Locate the cell with the specified text and output its [X, Y] center coordinate. 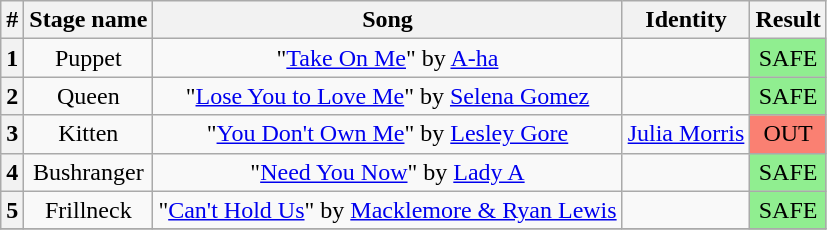
4 [12, 172]
"Take On Me" by A-ha [388, 58]
Kitten [88, 134]
3 [12, 134]
2 [12, 96]
"Lose You to Love Me" by Selena Gomez [388, 96]
5 [12, 210]
Bushranger [88, 172]
Result [788, 20]
"Can't Hold Us" by Macklemore & Ryan Lewis [388, 210]
OUT [788, 134]
Stage name [88, 20]
Queen [88, 96]
Julia Morris [686, 134]
Song [388, 20]
1 [12, 58]
"You Don't Own Me" by Lesley Gore [388, 134]
# [12, 20]
Identity [686, 20]
Frillneck [88, 210]
Puppet [88, 58]
"Need You Now" by Lady A [388, 172]
